Return [x, y] of the center of cell containing provided text 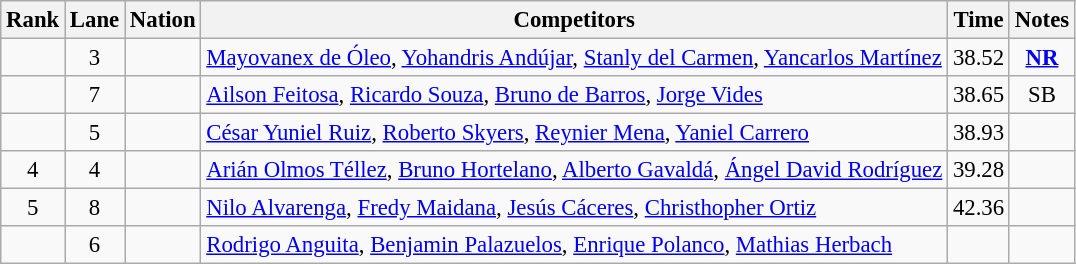
Competitors [574, 20]
38.65 [979, 95]
38.93 [979, 133]
3 [95, 58]
8 [95, 208]
NR [1042, 58]
César Yuniel Ruiz, Roberto Skyers, Reynier Mena, Yaniel Carrero [574, 133]
38.52 [979, 58]
Nilo Alvarenga, Fredy Maidana, Jesús Cáceres, Christhopher Ortiz [574, 208]
Rank [33, 20]
7 [95, 95]
Arián Olmos Téllez, Bruno Hortelano, Alberto Gavaldá, Ángel David Rodríguez [574, 170]
42.36 [979, 208]
6 [95, 245]
Mayovanex de Óleo, Yohandris Andújar, Stanly del Carmen, Yancarlos Martínez [574, 58]
SB [1042, 95]
39.28 [979, 170]
Notes [1042, 20]
Lane [95, 20]
Nation [163, 20]
Ailson Feitosa, Ricardo Souza, Bruno de Barros, Jorge Vides [574, 95]
Rodrigo Anguita, Benjamin Palazuelos, Enrique Polanco, Mathias Herbach [574, 245]
Time [979, 20]
